Detect which cell encompasses the target text, then output its (X, Y) center coordinate. 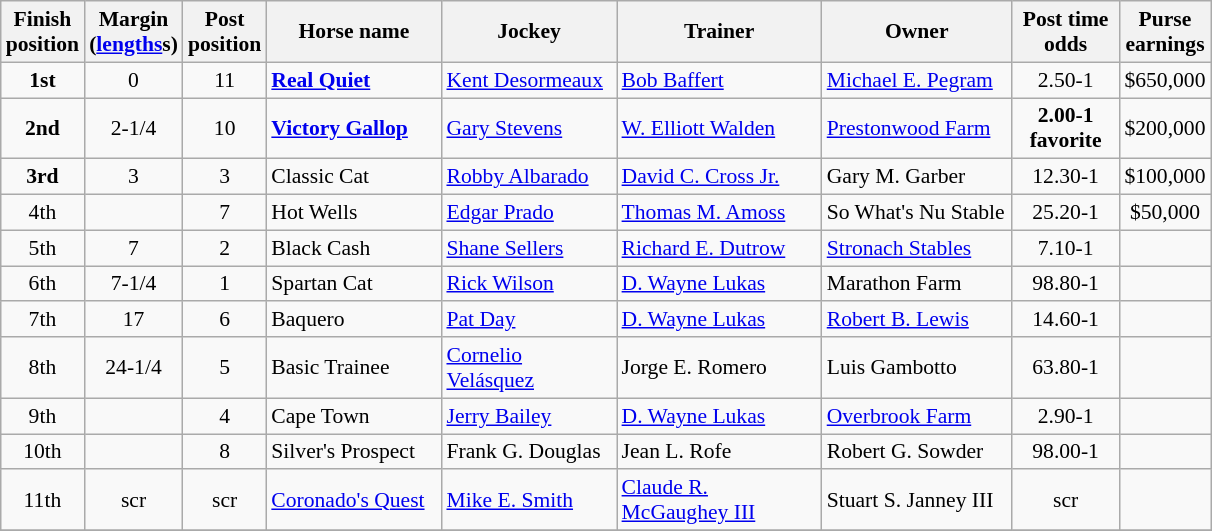
24-1/4 (134, 368)
Michael E. Pegram (917, 80)
25.20-1 (1066, 213)
Horse name (354, 32)
9th (42, 416)
Robert G. Sowder (917, 452)
Thomas M. Amoss (720, 213)
Rick Wilson (528, 284)
Bob Baffert (720, 80)
Post position (224, 32)
98.00-1 (1066, 452)
11th (42, 500)
Stuart S. Janney III (917, 500)
$100,000 (1164, 177)
Robert B. Lewis (917, 320)
Real Quiet (354, 80)
Baquero (354, 320)
Gary M. Garber (917, 177)
Stronach Stables (917, 248)
Jorge E. Romero (720, 368)
Margin (lengthss) (134, 32)
4th (42, 213)
Basic Trainee (354, 368)
2 (224, 248)
So What's Nu Stable (917, 213)
Gary Stevens (528, 128)
W. Elliott Walden (720, 128)
Jerry Bailey (528, 416)
63.80-1 (1066, 368)
3rd (42, 177)
Owner (917, 32)
Richard E. Dutrow (720, 248)
$650,000 (1164, 80)
4 (224, 416)
Silver's Prospect (354, 452)
$50,000 (1164, 213)
Spartan Cat (354, 284)
2.90-1 (1066, 416)
5th (42, 248)
Trainer (720, 32)
Victory Gallop (354, 128)
10 (224, 128)
Cape Town (354, 416)
8th (42, 368)
Purse earnings (1164, 32)
8 (224, 452)
Edgar Prado (528, 213)
Coronado's Quest (354, 500)
2.50-1 (1066, 80)
Finish position (42, 32)
Kent Desormeaux (528, 80)
Luis Gambotto (917, 368)
11 (224, 80)
Overbrook Farm (917, 416)
1 (224, 284)
98.80-1 (1066, 284)
Robby Albarado (528, 177)
Prestonwood Farm (917, 128)
2.00-1 favorite (1066, 128)
$200,000 (1164, 128)
14.60-1 (1066, 320)
Pat Day (528, 320)
17 (134, 320)
Shane Sellers (528, 248)
0 (134, 80)
7-1/4 (134, 284)
10th (42, 452)
Hot Wells (354, 213)
2nd (42, 128)
12.30-1 (1066, 177)
2-1/4 (134, 128)
1st (42, 80)
Jockey (528, 32)
Frank G. Douglas (528, 452)
Cornelio Velásquez (528, 368)
Black Cash (354, 248)
David C. Cross Jr. (720, 177)
6 (224, 320)
7th (42, 320)
Marathon Farm (917, 284)
Claude R. McGaughey III (720, 500)
5 (224, 368)
Jean L. Rofe (720, 452)
Classic Cat (354, 177)
7.10-1 (1066, 248)
Mike E. Smith (528, 500)
6th (42, 284)
Post time odds (1066, 32)
